Provide the (x, y) coordinate of the cell's center where the given text is located.  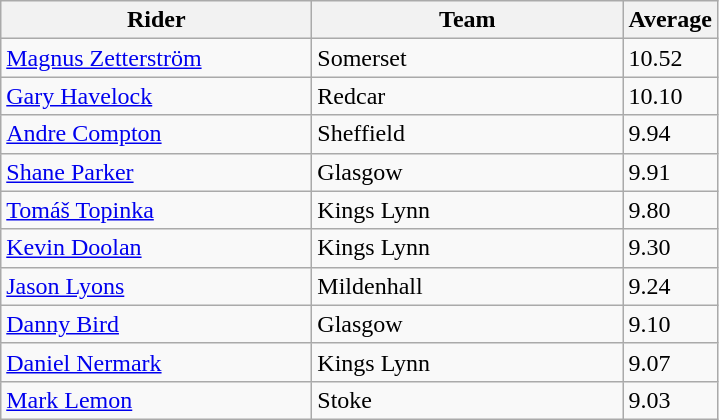
9.10 (670, 324)
9.94 (670, 134)
10.52 (670, 58)
Shane Parker (156, 172)
10.10 (670, 96)
Team (468, 20)
Magnus Zetterström (156, 58)
Rider (156, 20)
Somerset (468, 58)
Daniel Nermark (156, 362)
Andre Compton (156, 134)
Mark Lemon (156, 400)
Sheffield (468, 134)
Mildenhall (468, 286)
9.80 (670, 210)
Jason Lyons (156, 286)
Kevin Doolan (156, 248)
Gary Havelock (156, 96)
9.07 (670, 362)
Danny Bird (156, 324)
Average (670, 20)
Stoke (468, 400)
9.30 (670, 248)
9.91 (670, 172)
Tomáš Topinka (156, 210)
9.03 (670, 400)
Redcar (468, 96)
9.24 (670, 286)
